Pinpoint the cell where the given text exists, returning its [X, Y] midpoint coordinate. 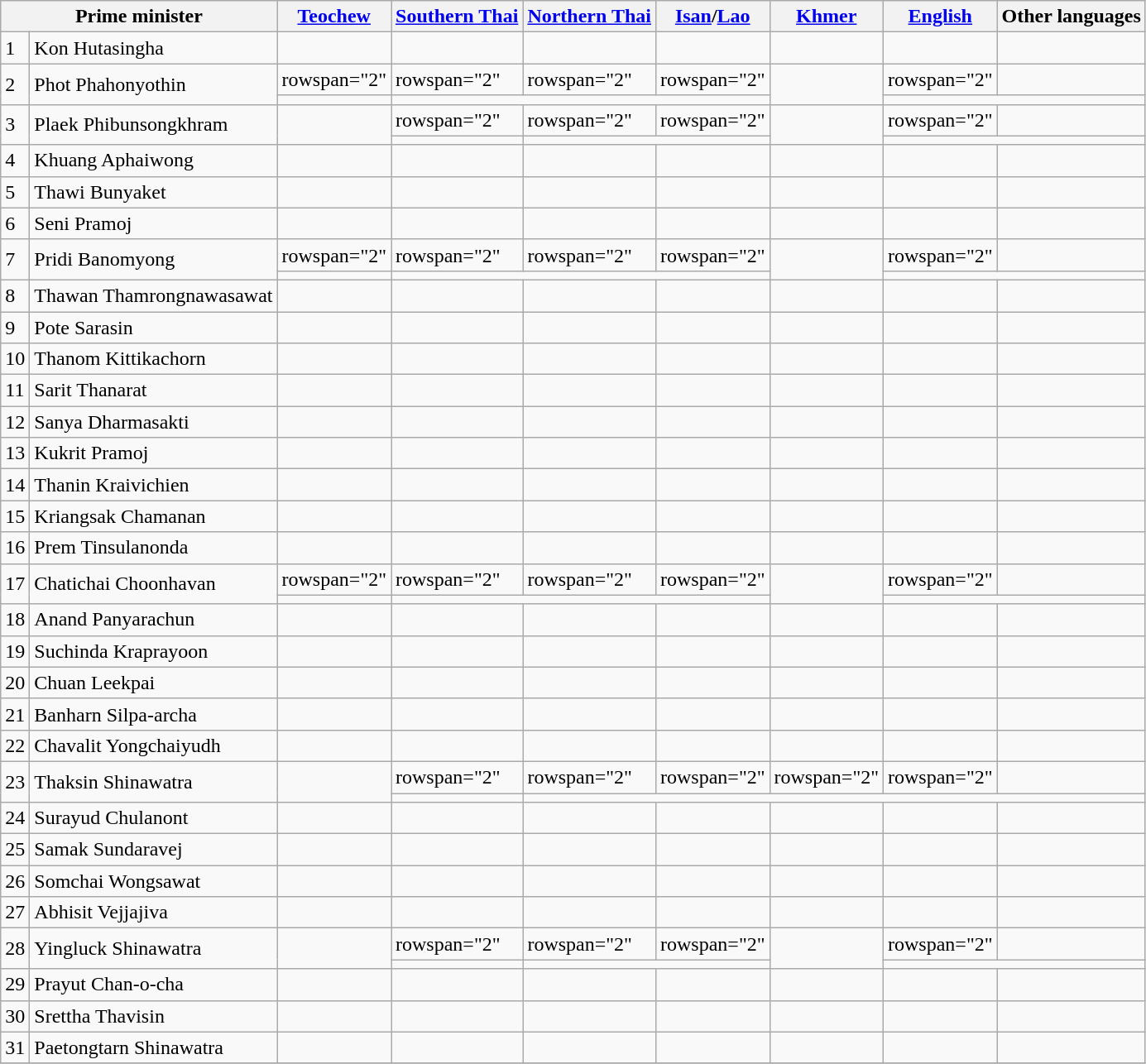
Chuan Leekpai [154, 683]
19 [15, 651]
Sanya Dharmasakti [154, 422]
Pote Sarasin [154, 327]
Teochew [334, 17]
Chatichai Choonhavan [154, 584]
Samak Sundaravej [154, 850]
Prayut Chan-o-cha [154, 985]
21 [15, 714]
17 [15, 584]
7 [15, 260]
28 [15, 948]
Anand Panyarachun [154, 620]
Kriangsak Chamanan [154, 516]
Seni Pramoj [154, 223]
Yingluck Shinawatra [154, 948]
Suchinda Kraprayoon [154, 651]
15 [15, 516]
10 [15, 359]
Plaek Phibunsongkhram [154, 124]
31 [15, 1047]
Abhisit Vejjajiva [154, 913]
14 [15, 485]
18 [15, 620]
20 [15, 683]
Chavalit Yongchaiyudh [154, 745]
Thaksin Shinawatra [154, 781]
30 [15, 1016]
Isan/Lao [712, 17]
Southern Thai [457, 17]
Thawan Thamrongnawasawat [154, 295]
Surayud Chulanont [154, 818]
29 [15, 985]
Khmer [827, 17]
Other languages [1071, 17]
Prem Tinsulanonda [154, 548]
Srettha Thavisin [154, 1016]
16 [15, 548]
9 [15, 327]
Kon Hutasingha [154, 48]
1 [15, 48]
Thanin Kraivichien [154, 485]
3 [15, 124]
Paetongtarn Shinawatra [154, 1047]
6 [15, 223]
Somchai Wongsawat [154, 881]
2 [15, 84]
8 [15, 295]
Khuang Aphaiwong [154, 161]
Pridi Banomyong [154, 260]
Thanom Kittikachorn [154, 359]
24 [15, 818]
13 [15, 453]
Prime minister [139, 17]
27 [15, 913]
5 [15, 192]
English [941, 17]
4 [15, 161]
25 [15, 850]
12 [15, 422]
22 [15, 745]
Banharn Silpa-archa [154, 714]
Northern Thai [589, 17]
11 [15, 391]
Thawi Bunyaket [154, 192]
23 [15, 781]
Kukrit Pramoj [154, 453]
Phot Phahonyothin [154, 84]
Sarit Thanarat [154, 391]
26 [15, 881]
